Search for the cell housing the specified text and yield its (X, Y) center coordinate. 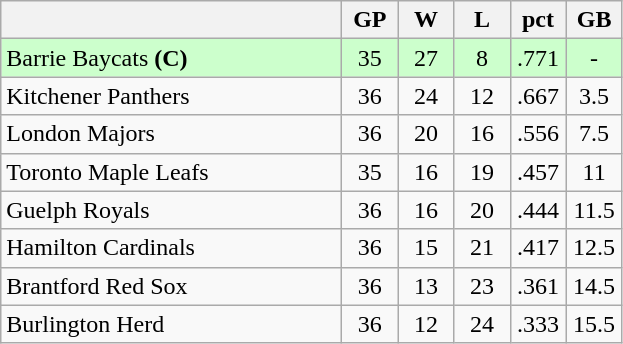
W (426, 20)
3.5 (594, 96)
Kitchener Panthers (172, 96)
.457 (538, 172)
11 (594, 172)
Brantford Red Sox (172, 286)
11.5 (594, 210)
Hamilton Cardinals (172, 248)
27 (426, 58)
.333 (538, 324)
Guelph Royals (172, 210)
15.5 (594, 324)
.444 (538, 210)
Toronto Maple Leafs (172, 172)
Burlington Herd (172, 324)
7.5 (594, 134)
.361 (538, 286)
pct (538, 20)
.417 (538, 248)
L (482, 20)
12.5 (594, 248)
21 (482, 248)
London Majors (172, 134)
- (594, 58)
19 (482, 172)
8 (482, 58)
Barrie Baycats (C) (172, 58)
.667 (538, 96)
GB (594, 20)
23 (482, 286)
.556 (538, 134)
GP (370, 20)
.771 (538, 58)
15 (426, 248)
13 (426, 286)
14.5 (594, 286)
